Determine the (x, y) coordinate at the center of the cell enclosing the given text.  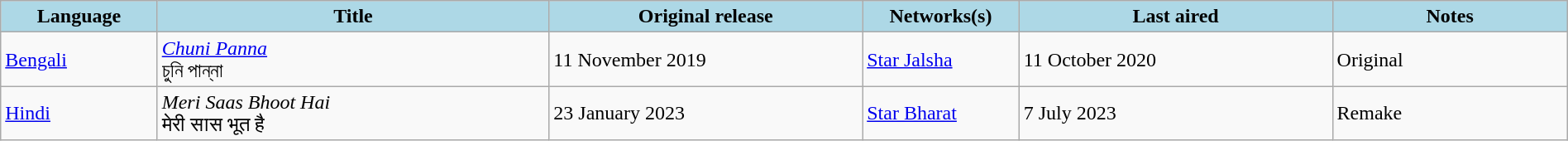
Original release (706, 17)
Meri Saas Bhoot Hai मेरी सास भूत है (353, 113)
Title (353, 17)
11 October 2020 (1176, 60)
Language (79, 17)
Notes (1450, 17)
7 July 2023 (1176, 113)
Original (1450, 60)
Remake (1450, 113)
Star Bharat (941, 113)
Last aired (1176, 17)
Bengali (79, 60)
Chuni Panna চুনি পান্না (353, 60)
Networks(s) (941, 17)
Hindi (79, 113)
Star Jalsha (941, 60)
11 November 2019 (706, 60)
23 January 2023 (706, 113)
